Extract the (x, y) coordinate from the center of the cell holding the provided text.  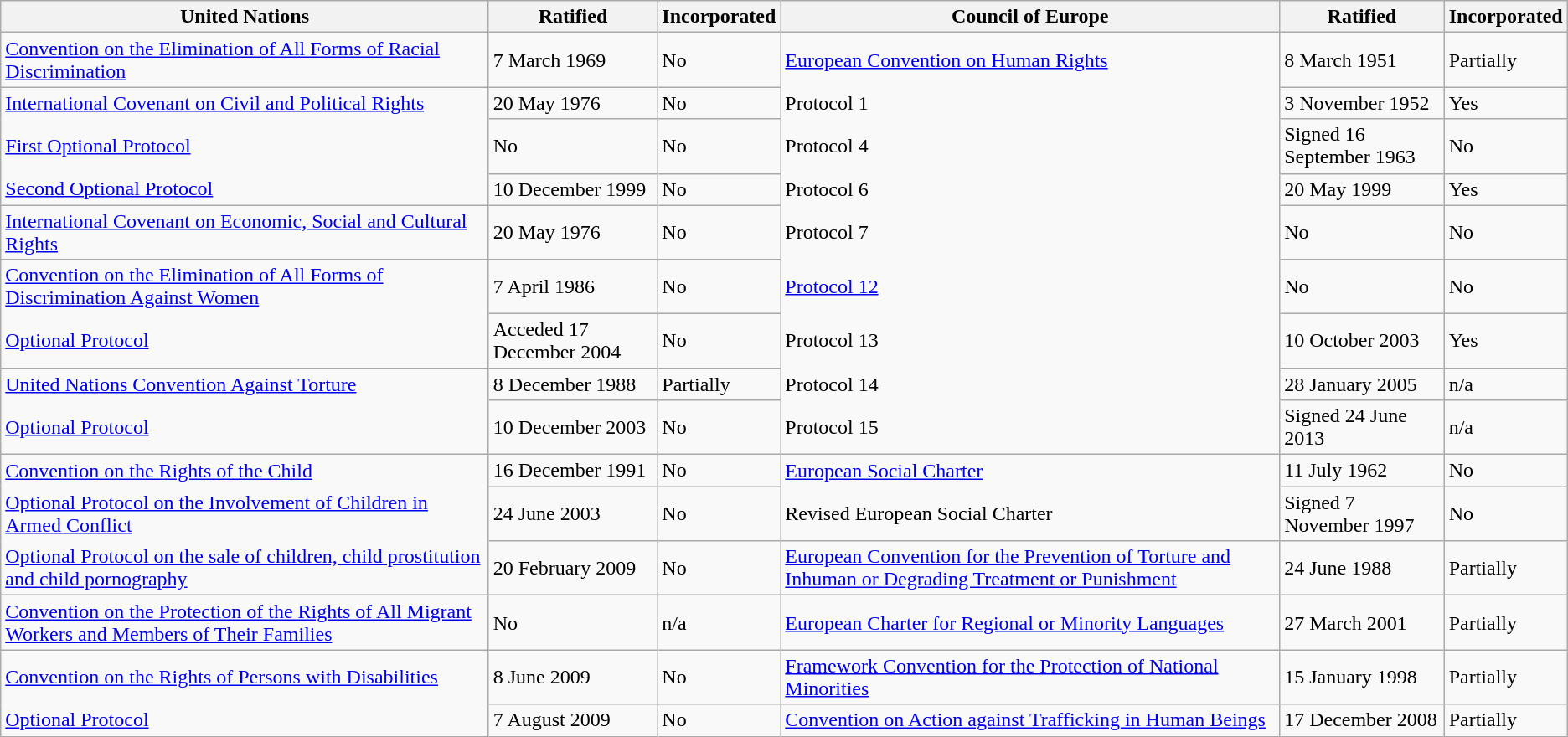
10 December 1999 (573, 189)
Convention on the Elimination of All Forms of Discrimination Against Women (245, 286)
11 July 1962 (1362, 471)
Convention on the Elimination of All Forms of Racial Discrimination (245, 60)
Convention on Action against Trafficking in Human Beings (1030, 720)
European Social Charter (1030, 471)
International Covenant on Civil and Political Rights (245, 103)
Convention on the Rights of the Child (245, 471)
Signed 16 September 1963 (1362, 146)
20 May 1999 (1362, 189)
Protocol 1 (1030, 103)
8 December 1988 (573, 384)
Protocol 13 (1030, 340)
20 February 2009 (573, 568)
European Convention on Human Rights (1030, 60)
7 April 1986 (573, 286)
27 March 2001 (1362, 623)
Protocol 12 (1030, 286)
European Convention for the Prevention of Torture and Inhuman or Degrading Treatment or Punishment (1030, 568)
Protocol 7 (1030, 233)
Protocol 14 (1030, 384)
Signed 24 June 2013 (1362, 427)
Framework Convention for the Protection of National Minorities (1030, 677)
International Covenant on Economic, Social and Cultural Rights (245, 233)
7 March 1969 (573, 60)
8 March 1951 (1362, 60)
10 December 2003 (573, 427)
Signed 7 November 1997 (1362, 514)
Protocol 4 (1030, 146)
Convention on the Rights of Persons with Disabilities (245, 677)
16 December 1991 (573, 471)
First Optional Protocol (245, 146)
Acceded 17 December 2004 (573, 340)
Optional Protocol on the sale of children, child prostitution and child pornography (245, 568)
Second Optional Protocol (245, 189)
Council of Europe (1030, 17)
24 June 2003 (573, 514)
United Nations (245, 17)
15 January 1998 (1362, 677)
European Charter for Regional or Minority Languages (1030, 623)
Revised European Social Charter (1030, 514)
United Nations Convention Against Torture (245, 384)
10 October 2003 (1362, 340)
7 August 2009 (573, 720)
3 November 1952 (1362, 103)
Protocol 15 (1030, 427)
24 June 1988 (1362, 568)
Protocol 6 (1030, 189)
Optional Protocol on the Involvement of Children in Armed Conflict (245, 514)
8 June 2009 (573, 677)
Convention on the Protection of the Rights of All Migrant Workers and Members of Their Families (245, 623)
28 January 2005 (1362, 384)
17 December 2008 (1362, 720)
